From the cell containing the given text, extract its center point as (X, Y) coordinate. 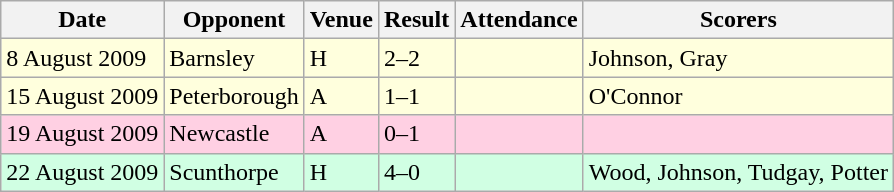
15 August 2009 (82, 96)
Johnson, Gray (738, 58)
Venue (341, 20)
Date (82, 20)
0–1 (416, 134)
Scorers (738, 20)
8 August 2009 (82, 58)
Result (416, 20)
Scunthorpe (234, 172)
Wood, Johnson, Tudgay, Potter (738, 172)
Attendance (519, 20)
1–1 (416, 96)
4–0 (416, 172)
O'Connor (738, 96)
19 August 2009 (82, 134)
Newcastle (234, 134)
2–2 (416, 58)
Peterborough (234, 96)
Opponent (234, 20)
22 August 2009 (82, 172)
Barnsley (234, 58)
